Identify which cell holds the provided text, then report its (X, Y) central coordinate. 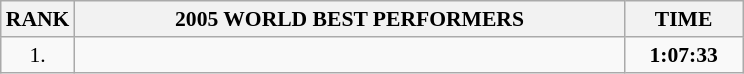
1. (38, 55)
RANK (38, 19)
TIME (684, 19)
2005 WORLD BEST PERFORMERS (349, 19)
1:07:33 (684, 55)
